Identify which cell holds the provided text, then report its [X, Y] central coordinate. 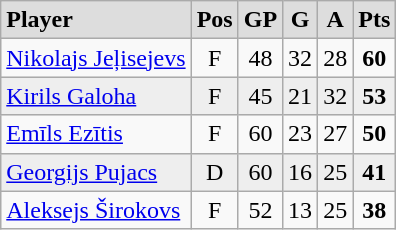
16 [300, 172]
28 [336, 58]
Emīls Ezītis [96, 134]
Aleksejs Širokovs [96, 210]
Player [96, 20]
48 [260, 58]
13 [300, 210]
Georgijs Pujacs [96, 172]
45 [260, 96]
Pts [374, 20]
27 [336, 134]
A [336, 20]
52 [260, 210]
G [300, 20]
Kirils Galoha [96, 96]
50 [374, 134]
21 [300, 96]
41 [374, 172]
38 [374, 210]
53 [374, 96]
D [214, 172]
Nikolajs Jeļisejevs [96, 58]
Pos [214, 20]
23 [300, 134]
GP [260, 20]
